Determine the [X, Y] coordinate at the center of the cell enclosing the given text.  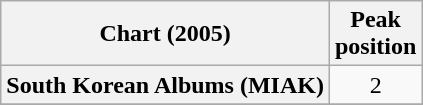
Peakposition [375, 34]
2 [375, 85]
South Korean Albums (MIAK) [166, 85]
Chart (2005) [166, 34]
